Detect which cell encompasses the target text, then output its (x, y) center coordinate. 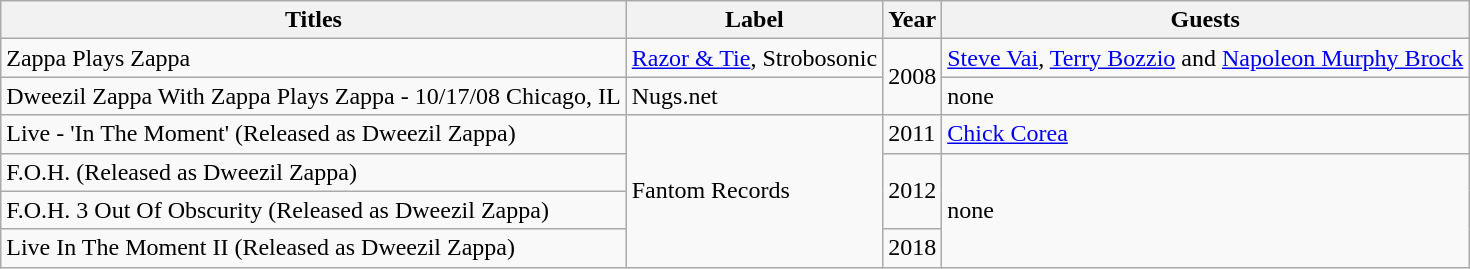
Year (912, 20)
Chick Corea (1206, 134)
Titles (314, 20)
Dweezil Zappa With Zappa Plays Zappa - 10/17/08 Chicago, IL (314, 96)
F.O.H. (Released as Dweezil Zappa) (314, 172)
Guests (1206, 20)
Zappa Plays Zappa (314, 58)
Razor & Tie, Strobosonic (754, 58)
2018 (912, 248)
Live - 'In The Moment' (Released as Dweezil Zappa) (314, 134)
Live In The Moment II (Released as Dweezil Zappa) (314, 248)
2008 (912, 77)
F.O.H. 3 Out Of Obscurity (Released as Dweezil Zappa) (314, 210)
Nugs.net (754, 96)
2011 (912, 134)
Steve Vai, Terry Bozzio and Napoleon Murphy Brock (1206, 58)
2012 (912, 191)
Label (754, 20)
Fantom Records (754, 191)
